Provide the [X, Y] coordinate of the cell's center where the given text is located.  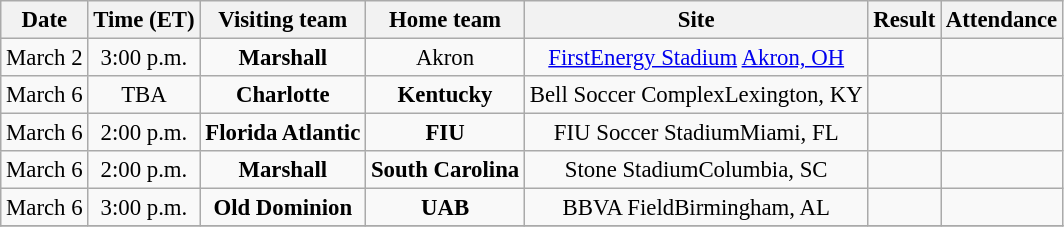
Home team [446, 20]
South Carolina [446, 170]
TBA [144, 95]
Attendance [1002, 20]
Florida Atlantic [283, 133]
Charlotte [283, 95]
March 2 [44, 58]
Bell Soccer ComplexLexington, KY [696, 95]
Visiting team [283, 20]
Kentucky [446, 95]
UAB [446, 208]
Stone StadiumColumbia, SC [696, 170]
Date [44, 20]
FirstEnergy Stadium Akron, OH [696, 58]
Result [904, 20]
FIU [446, 133]
Akron [446, 58]
Time (ET) [144, 20]
Old Dominion [283, 208]
BBVA FieldBirmingham, AL [696, 208]
FIU Soccer StadiumMiami, FL [696, 133]
Site [696, 20]
